Return (x, y) of the center of cell containing provided text 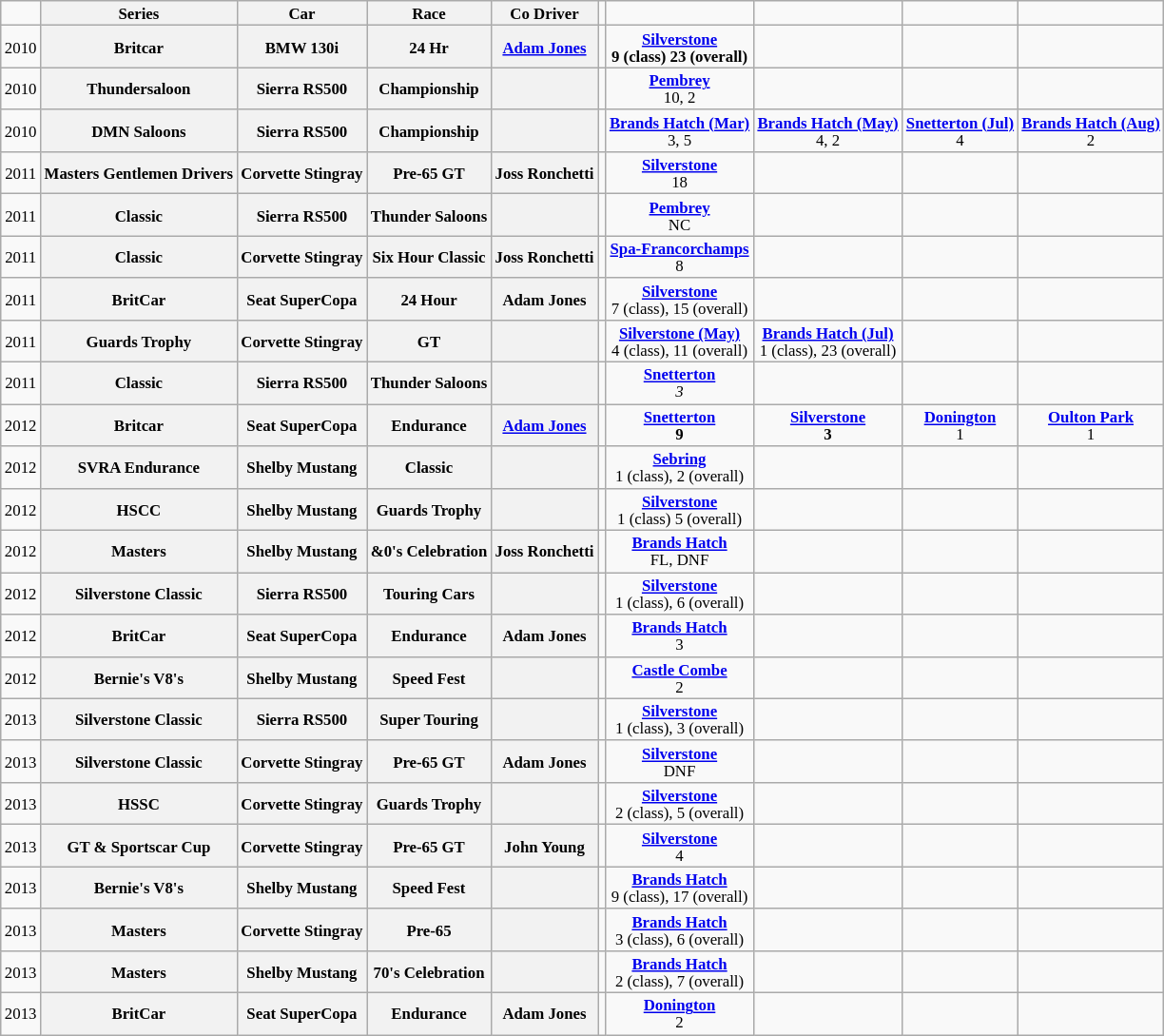
Silverstone3 (827, 425)
Sebring1 (class), 2 (overall) (680, 467)
Snetterton9 (680, 425)
Silverstone (May)4 (class), 11 (overall) (680, 342)
70's Celebration (430, 972)
Brands Hatch (May)4, 2 (827, 131)
Pembrey10, 2 (680, 88)
Snetterton3 (680, 383)
BMW 130i (301, 47)
Silverstone2 (class), 5 (overall) (680, 804)
SVRA Endurance (139, 467)
Silverstone7 (class), 15 (overall) (680, 299)
Super Touring (430, 719)
PembreyNC (680, 215)
Spa-Francorchamps8 (680, 257)
Silverstone4 (680, 846)
Co Driver (544, 13)
24 Hour (430, 299)
Silverstone1 (class) 5 (overall) (680, 509)
Silverstone18 (680, 173)
Silverstone1 (class), 6 (overall) (680, 594)
Snetterton (Jul)4 (960, 131)
Brands HatchFL, DNF (680, 552)
SilverstoneDNF (680, 762)
Car (301, 13)
Brands Hatch3 (680, 635)
&0's Celebration (430, 552)
Race (430, 13)
Brands Hatch (Jul)1 (class), 23 (overall) (827, 342)
Brands Hatch3 (class), 6 (overall) (680, 929)
Brands Hatch (Mar)3, 5 (680, 131)
Silverstone1 (class), 3 (overall) (680, 719)
Donington1 (960, 425)
Oulton Park1 (1091, 425)
Six Hour Classic (430, 257)
HSSC (139, 804)
Castle Combe2 (680, 677)
Silverstone9 (class) 23 (overall) (680, 47)
24 Hr (430, 47)
GT (430, 342)
Brands Hatch9 (class), 17 (overall) (680, 888)
Brands Hatch2 (class), 7 (overall) (680, 972)
DMN Saloons (139, 131)
Brands Hatch (Aug)2 (1091, 131)
John Young (544, 846)
HSCC (139, 509)
Thundersaloon (139, 88)
GT & Sportscar Cup (139, 846)
Pre-65 (430, 929)
Series (139, 13)
Touring Cars (430, 594)
Masters Gentlemen Drivers (139, 173)
Donington2 (680, 1014)
